Scan for the cell matching the given text and deliver its [x, y] coordinate at center. 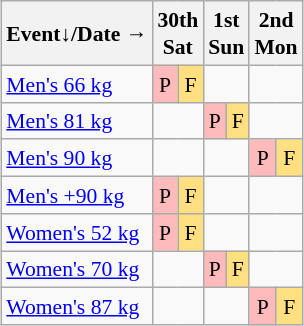
Men's 81 kg [76, 120]
Women's 52 kg [76, 232]
Men's 66 kg [76, 84]
30thSat [178, 33]
2ndMon [276, 33]
Men's +90 kg [76, 194]
1stSun [226, 33]
Women's 70 kg [76, 268]
Event↓/Date → [76, 33]
Men's 90 kg [76, 158]
Women's 87 kg [76, 306]
